Return the (x, y) coordinate for the center point of the cell that contains the specified text.  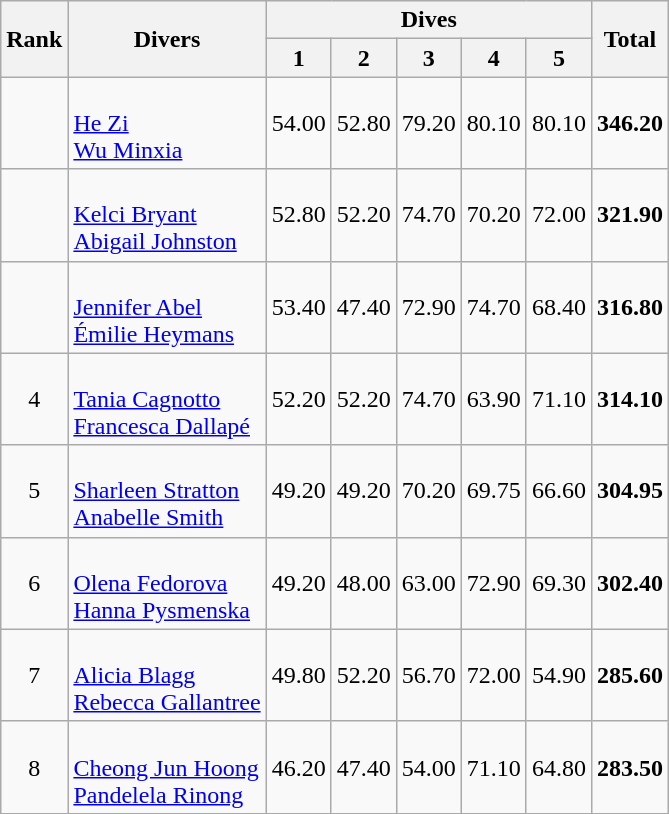
46.20 (298, 767)
66.60 (558, 491)
He ZiWu Minxia (167, 123)
54.90 (558, 675)
69.75 (494, 491)
316.80 (630, 307)
2 (364, 58)
8 (34, 767)
Olena FedorovaHanna Pysmenska (167, 583)
321.90 (630, 215)
Dives (428, 20)
64.80 (558, 767)
Jennifer AbelÉmilie Heymans (167, 307)
79.20 (428, 123)
Alicia BlaggRebecca Gallantree (167, 675)
1 (298, 58)
69.30 (558, 583)
Sharleen StrattonAnabelle Smith (167, 491)
56.70 (428, 675)
6 (34, 583)
Rank (34, 39)
Cheong Jun HoongPandelela Rinong (167, 767)
285.60 (630, 675)
346.20 (630, 123)
68.40 (558, 307)
53.40 (298, 307)
314.10 (630, 399)
63.00 (428, 583)
Total (630, 39)
304.95 (630, 491)
63.90 (494, 399)
7 (34, 675)
283.50 (630, 767)
Kelci BryantAbigail Johnston (167, 215)
49.80 (298, 675)
Divers (167, 39)
3 (428, 58)
302.40 (630, 583)
Tania CagnottoFrancesca Dallapé (167, 399)
48.00 (364, 583)
